Search for the cell housing the specified text and yield its (x, y) center coordinate. 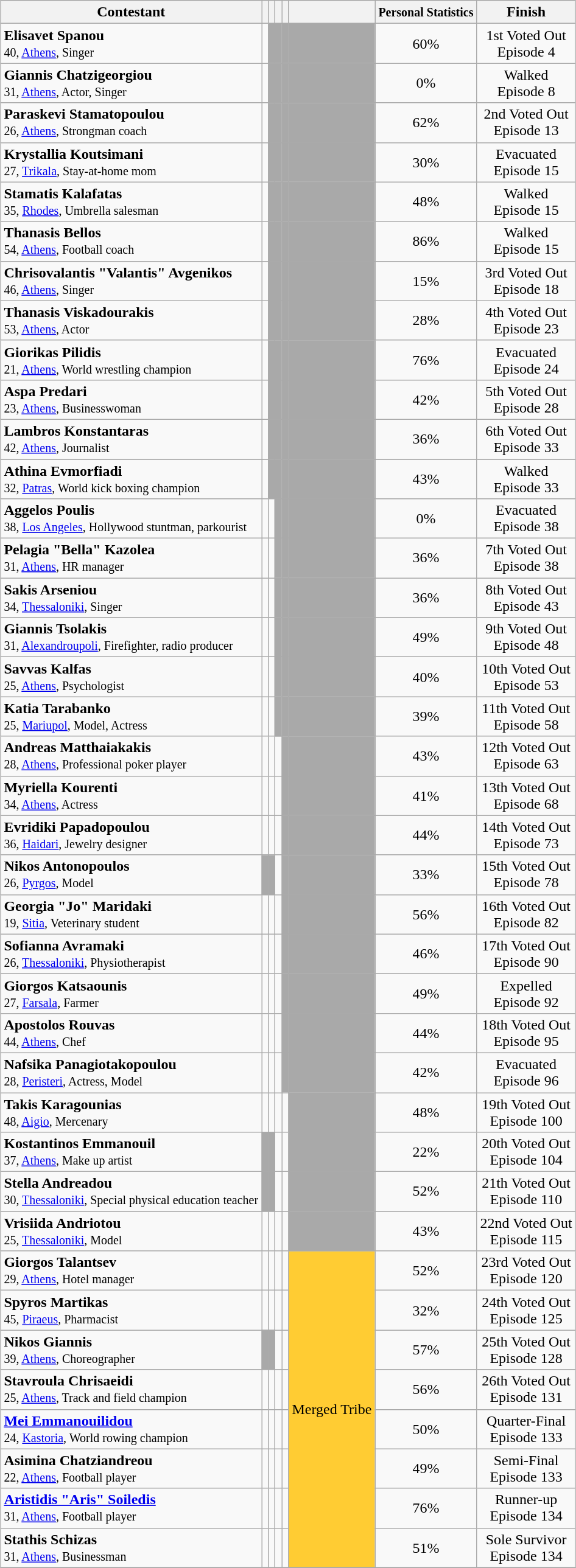
Apostolos Rouvas44, Athens, Chef (132, 1033)
13th Voted OutEpisode 68 (526, 796)
11th Voted OutEpisode 58 (526, 717)
26th Voted OutEpisode 131 (526, 1390)
23rd Voted OutEpisode 120 (526, 1270)
Finish (526, 12)
Kostantinos Emmanouil37, Athens, Make up artist (132, 1152)
Runner-up Episode 134 (526, 1508)
46% (426, 954)
Paraskevi Stamatopoulou26, Athens, Strongman coach (132, 123)
16th Voted OutEpisode 82 (526, 914)
15th Voted OutEpisode 78 (526, 875)
3rd Voted OutEpisode 18 (526, 281)
22nd Voted OutEpisode 115 (526, 1232)
22% (426, 1152)
Sole SurvivorEpisode 134 (526, 1548)
Chrisovalantis "Valantis" Avgenikos46, Athens, Singer (132, 281)
Takis Karagounias48, Aigio, Mercenary (132, 1112)
25th Voted OutEpisode 128 (526, 1350)
Thanasis Bellos54, Athens, Football coach (132, 241)
12th Voted OutEpisode 63 (526, 756)
14th Voted OutEpisode 73 (526, 835)
Sofianna Avramaki26, Thessaloniki, Physiotherapist (132, 954)
Nafsika Panagiotakopoulou28, Peristeri, Actress, Model (132, 1072)
Asimina Chatziandreou22, Athens, Football player (132, 1469)
Sakis Arseniou34, Thessaloniki, Singer (132, 598)
EvacuatedEpisode 96 (526, 1072)
62% (426, 123)
Stathis Schizas31, Athens, Businessman (132, 1548)
Evridiki Papadopoulou36, Haidari, Jewelry designer (132, 835)
50% (426, 1429)
24th Voted OutEpisode 125 (526, 1311)
28% (426, 320)
20th Voted OutEpisode 104 (526, 1152)
39% (426, 717)
Lambros Konstantaras42, Athens, Journalist (132, 439)
30% (426, 162)
Krystallia Koutsimani27, Trikala, Stay-at-home mom (132, 162)
5th Voted OutEpisode 28 (526, 399)
21th Voted OutEpisode 110 (526, 1191)
EvacuatedEpisode 24 (526, 360)
Giorgos Katsaounis27, Farsala, Farmer (132, 993)
6th Voted OutEpisode 33 (526, 439)
7th Voted OutEpisode 38 (526, 559)
Mei Emmanouilidou24, Kastoria, World rowing champion (132, 1429)
Contestant (132, 12)
15% (426, 281)
9th Voted OutEpisode 48 (526, 638)
Aristidis "Aris" Soiledis31, Athens, Football player (132, 1508)
51% (426, 1548)
Thanasis Viskadourakis53, Athens, Actor (132, 320)
17th Voted OutEpisode 90 (526, 954)
Georgia "Jo" Maridaki19, Sitia, Veterinary student (132, 914)
2nd Voted OutEpisode 13 (526, 123)
Aspa Predari23, Athens, Businesswoman (132, 399)
18th Voted OutEpisode 95 (526, 1033)
4th Voted OutEpisode 23 (526, 320)
60% (426, 44)
Merged Tribe (332, 1409)
Giannis Tsolakis31, Alexandroupoli, Firefighter, radio producer (132, 638)
Stella Andreadou30, Thessaloniki, Special physical education teacher (132, 1191)
32% (426, 1311)
Stamatis Kalafatas35, Rhodes, Umbrella salesman (132, 202)
Expelled Episode 92 (526, 993)
Aggelos Poulis38, Los Angeles, Hollywood stuntman, parkourist (132, 518)
Giorikas Pilidis21, Athens, World wrestling champion (132, 360)
Andreas Matthaiakakis28, Athens, Professional poker player (132, 756)
Nikos Antonopoulos26, Pyrgos, Model (132, 875)
40% (426, 677)
33% (426, 875)
Pelagia "Bella" Kazolea31, Athens, HR manager (132, 559)
Elisavet Spanou40, Athens, Singer (132, 44)
WalkedEpisode 33 (526, 478)
10th Voted OutEpisode 53 (526, 677)
WalkedEpisode 8 (526, 83)
Myriella Kourenti34, Athens, Actress (132, 796)
8th Voted OutEpisode 43 (526, 598)
Quarter-FinalEpisode 133 (526, 1429)
Vrisiida Andriotou25, Thessaloniki, Model (132, 1232)
EvacuatedEpisode 38 (526, 518)
Savvas Kalfas25, Athens, Psychologist (132, 677)
1st Voted OutEpisode 4 (526, 44)
86% (426, 241)
Giannis Chatzigeorgiou31, Athens, Actor, Singer (132, 83)
Giorgos Talantsev29, Athens, Hotel manager (132, 1270)
EvacuatedEpisode 15 (526, 162)
Athina Evmorfiadi32, Patras, World kick boxing champion (132, 478)
Semi-FinalEpisode 133 (526, 1469)
Katia Tarabanko 25, Mariupol, Model, Actress (132, 717)
19th Voted OutEpisode 100 (526, 1112)
Stavroula Chrisaeidi25, Athens, Track and field champion (132, 1390)
Nikos Giannis39, Athens, Choreographer (132, 1350)
57% (426, 1350)
41% (426, 796)
Personal Statistics (426, 12)
Spyros Martikas45, Piraeus, Pharmacist (132, 1311)
